Return (X, Y) of the center of cell containing provided text 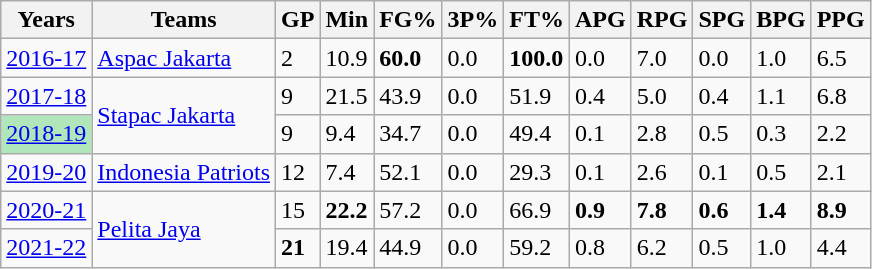
52.1 (408, 172)
34.7 (408, 134)
0.8 (601, 248)
100.0 (537, 58)
Aspac Jakarta (184, 58)
19.4 (347, 248)
FT% (537, 20)
6.8 (840, 96)
2017-18 (46, 96)
Pelita Jaya (184, 229)
60.0 (408, 58)
10.9 (347, 58)
5.0 (662, 96)
2016-17 (46, 58)
APG (601, 20)
7.0 (662, 58)
21 (298, 248)
FG% (408, 20)
66.9 (537, 210)
1.1 (781, 96)
29.3 (537, 172)
2.1 (840, 172)
9.4 (347, 134)
22.2 (347, 210)
43.9 (408, 96)
Indonesia Patriots (184, 172)
6.5 (840, 58)
51.9 (537, 96)
8.9 (840, 210)
4.4 (840, 248)
6.2 (662, 248)
GP (298, 20)
2018-19 (46, 134)
Stapac Jakarta (184, 115)
49.4 (537, 134)
2019-20 (46, 172)
0.6 (722, 210)
2021-22 (46, 248)
BPG (781, 20)
Teams (184, 20)
21.5 (347, 96)
7.8 (662, 210)
2.2 (840, 134)
Years (46, 20)
1.4 (781, 210)
57.2 (408, 210)
RPG (662, 20)
3P% (473, 20)
44.9 (408, 248)
2.8 (662, 134)
0.9 (601, 210)
15 (298, 210)
2020-21 (46, 210)
59.2 (537, 248)
Min (347, 20)
PPG (840, 20)
2.6 (662, 172)
SPG (722, 20)
7.4 (347, 172)
0.3 (781, 134)
12 (298, 172)
2 (298, 58)
